Find where the given text appears and provide that cell's center as (x, y) coordinate. 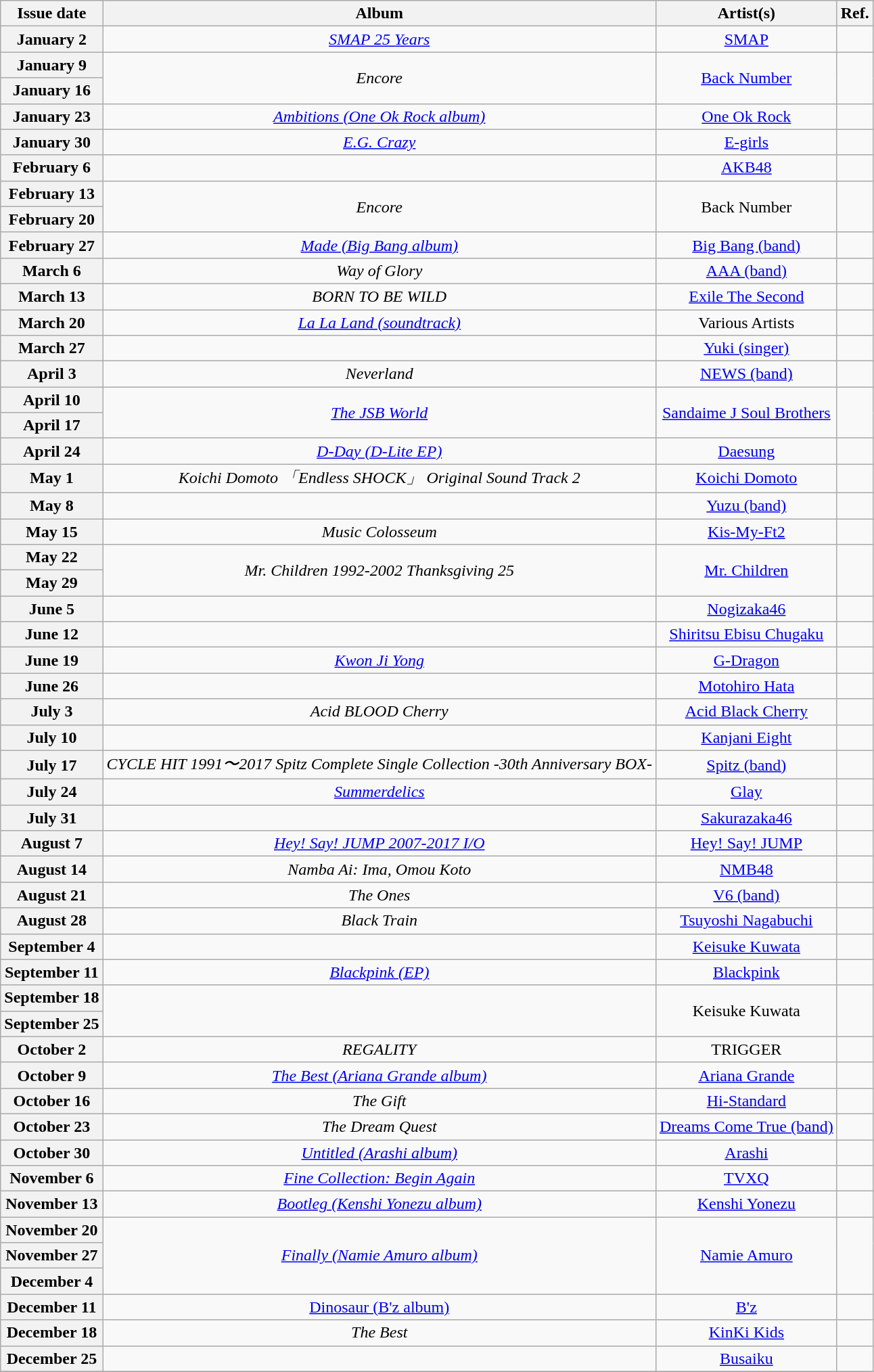
KinKi Kids (746, 1333)
February 27 (51, 245)
October 30 (51, 1152)
September 25 (51, 1024)
Summerdelics (379, 792)
February 13 (51, 193)
Acid BLOOD Cherry (379, 712)
Hi-Standard (746, 1101)
March 27 (51, 348)
July 31 (51, 818)
May 29 (51, 583)
October 16 (51, 1101)
Untitled (Arashi album) (379, 1152)
The Best (379, 1333)
February 20 (51, 219)
Neverland (379, 374)
Album (379, 14)
July 17 (51, 764)
June 5 (51, 609)
December 18 (51, 1333)
May 1 (51, 479)
March 13 (51, 296)
August 28 (51, 921)
Sandaime J Soul Brothers (746, 413)
Yuki (singer) (746, 348)
Music Colosseum (379, 531)
E.G. Crazy (379, 142)
Various Artists (746, 323)
Nogizaka46 (746, 609)
The Ones (379, 895)
Busaiku (746, 1358)
April 3 (51, 374)
NEWS (band) (746, 374)
Kwon Ji Yong (379, 660)
January 30 (51, 142)
November 27 (51, 1256)
Koichi Domoto 「Endless SHOCK」 Original Sound Track 2 (379, 479)
July 3 (51, 712)
August 7 (51, 844)
December 4 (51, 1281)
Dinosaur (B'z album) (379, 1307)
Namba Ai: Ima, Omou Koto (379, 869)
D-Day (D-Lite EP) (379, 451)
Fine Collection: Begin Again (379, 1179)
Dreams Come True (band) (746, 1126)
Koichi Domoto (746, 479)
Yuzu (band) (746, 505)
AAA (band) (746, 271)
The Gift (379, 1101)
Daesung (746, 451)
Mr. Children (746, 570)
TVXQ (746, 1179)
Ariana Grande (746, 1075)
G-Dragon (746, 660)
Arashi (746, 1152)
November 6 (51, 1179)
Finally (Namie Amuro album) (379, 1256)
November 13 (51, 1204)
BORN TO BE WILD (379, 296)
Hey! Say! JUMP (746, 844)
February 6 (51, 168)
Made (Big Bang album) (379, 245)
Kis-My-Ft2 (746, 531)
Mr. Children 1992-2002 Thanksgiving 25 (379, 570)
B'z (746, 1307)
April 17 (51, 426)
Blackpink (746, 972)
Motohiro Hata (746, 686)
December 25 (51, 1358)
The Dream Quest (379, 1126)
October 23 (51, 1126)
Namie Amuro (746, 1256)
November 20 (51, 1230)
Acid Black Cherry (746, 712)
March 6 (51, 271)
Kenshi Yonezu (746, 1204)
Exile The Second (746, 296)
Glay (746, 792)
Sakurazaka46 (746, 818)
July 10 (51, 737)
E-girls (746, 142)
January 2 (51, 39)
August 14 (51, 869)
Bootleg (Kenshi Yonezu album) (379, 1204)
Ambitions (One Ok Rock album) (379, 116)
June 26 (51, 686)
La La Land (soundtrack) (379, 323)
January 9 (51, 65)
September 11 (51, 972)
The Best (Ariana Grande album) (379, 1075)
Hey! Say! JUMP 2007-2017 I/O (379, 844)
May 22 (51, 557)
AKB48 (746, 168)
Tsuyoshi Nagabuchi (746, 921)
Shiritsu Ebisu Chugaku (746, 635)
June 19 (51, 660)
October 2 (51, 1049)
NMB48 (746, 869)
Kanjani Eight (746, 737)
Ref. (855, 14)
October 9 (51, 1075)
Issue date (51, 14)
January 23 (51, 116)
Artist(s) (746, 14)
May 8 (51, 505)
July 24 (51, 792)
REGALITY (379, 1049)
CYCLE HIT 1991〜2017 Spitz Complete Single Collection -30th Anniversary BOX- (379, 764)
One Ok Rock (746, 116)
Way of Glory (379, 271)
June 12 (51, 635)
Spitz (band) (746, 764)
January 16 (51, 91)
SMAP (746, 39)
April 24 (51, 451)
September 4 (51, 946)
March 20 (51, 323)
V6 (band) (746, 895)
December 11 (51, 1307)
April 10 (51, 400)
September 18 (51, 998)
The JSB World (379, 413)
Black Train (379, 921)
May 15 (51, 531)
Blackpink (EP) (379, 972)
SMAP 25 Years (379, 39)
Big Bang (band) (746, 245)
August 21 (51, 895)
TRIGGER (746, 1049)
